From the cell containing the given text, extract its center point as (x, y) coordinate. 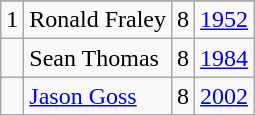
2002 (224, 96)
Jason Goss (98, 96)
1984 (224, 58)
Ronald Fraley (98, 20)
1952 (224, 20)
1 (12, 20)
Sean Thomas (98, 58)
